For the text-containing cell, return its midpoint in [X, Y] coordinate format. 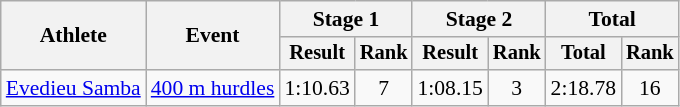
Evedieu Samba [74, 88]
400 m hurdles [213, 88]
Stage 1 [346, 19]
Athlete [74, 36]
1:08.15 [450, 88]
3 [517, 88]
16 [650, 88]
7 [384, 88]
Stage 2 [478, 19]
1:10.63 [316, 88]
2:18.78 [584, 88]
Event [213, 36]
